Find where the given text appears and provide that cell's center as (x, y) coordinate. 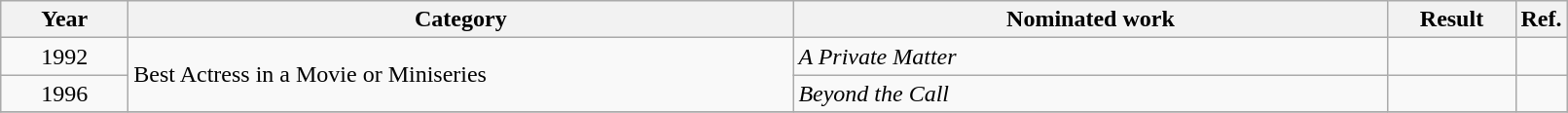
Ref. (1542, 19)
Year (64, 19)
1996 (64, 94)
Nominated work (1090, 19)
A Private Matter (1090, 56)
Best Actress in a Movie or Miniseries (461, 75)
Beyond the Call (1090, 94)
Result (1452, 19)
1992 (64, 56)
Category (461, 19)
